Extract the [x, y] coordinate from the center of the cell holding the provided text.  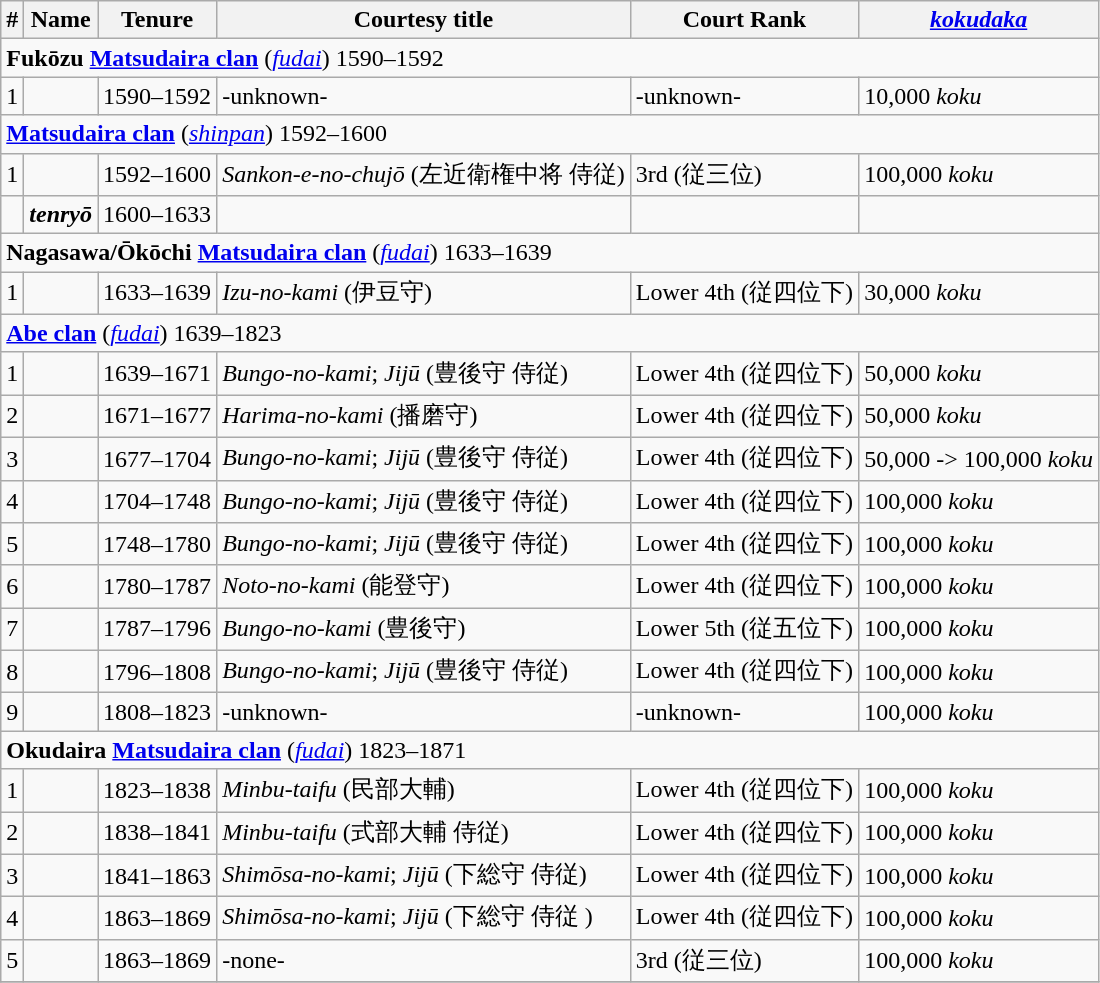
tenryō [61, 215]
Name [61, 20]
6 [12, 586]
Tenure [158, 20]
Izu-no-kami (伊豆守) [424, 294]
Minbu-taifu (式部大輔 侍従) [424, 834]
1677–1704 [158, 458]
Minbu-taifu (民部大輔) [424, 790]
Court Rank [744, 20]
1823–1838 [158, 790]
Courtesy title [424, 20]
50,000 -> 100,000 koku [979, 458]
30,000 koku [979, 294]
Lower 5th (従五位下) [744, 630]
10,000 koku [979, 96]
-none- [424, 960]
1748–1780 [158, 544]
1633–1639 [158, 294]
1639–1671 [158, 374]
7 [12, 630]
1671–1677 [158, 416]
1600–1633 [158, 215]
1780–1787 [158, 586]
Fukōzu Matsudaira clan (fudai) 1590–1592 [550, 58]
1796–1808 [158, 672]
Harima-no-kami (播磨守) [424, 416]
1841–1863 [158, 876]
1808–1823 [158, 712]
Abe clan (fudai) 1639–1823 [550, 333]
1787–1796 [158, 630]
Shimōsa-no-kami; Jijū (下総守 侍従) [424, 876]
Okudaira Matsudaira clan (fudai) 1823–1871 [550, 750]
kokudaka [979, 20]
Bungo-no-kami (豊後守) [424, 630]
1592–1600 [158, 174]
# [12, 20]
1704–1748 [158, 502]
1838–1841 [158, 834]
8 [12, 672]
9 [12, 712]
Shimōsa-no-kami; Jijū (下総守 侍従 ) [424, 918]
Noto-no-kami (能登守) [424, 586]
Nagasawa/Ōkōchi Matsudaira clan (fudai) 1633–1639 [550, 253]
Sankon-e-no-chujō (左近衛権中将 侍従) [424, 174]
Matsudaira clan (shinpan) 1592–1600 [550, 134]
1590–1592 [158, 96]
